Capture the cell that displays the provided text and extract its [X, Y] central coordinate. 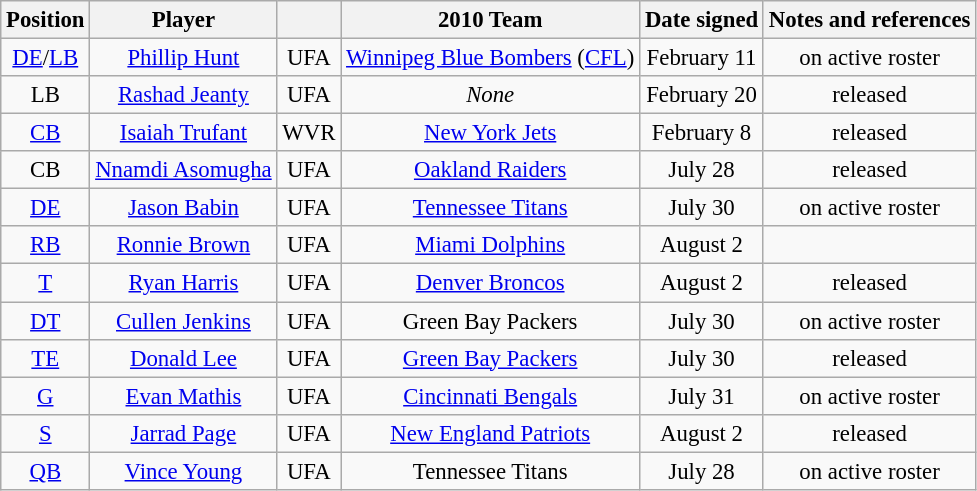
2010 Team [490, 20]
Nnamdi Asomugha [184, 170]
New York Jets [490, 133]
February 8 [702, 133]
Notes and references [869, 20]
Date signed [702, 20]
LB [46, 95]
QB [46, 471]
T [46, 283]
Donald Lee [184, 358]
WVR [309, 133]
Jarrad Page [184, 433]
Rashad Jeanty [184, 95]
DE/LB [46, 58]
Evan Mathis [184, 396]
S [46, 433]
Cullen Jenkins [184, 321]
None [490, 95]
Jason Babin [184, 208]
February 11 [702, 58]
Oakland Raiders [490, 170]
RB [46, 245]
Vince Young [184, 471]
July 31 [702, 396]
Denver Broncos [490, 283]
Position [46, 20]
G [46, 396]
Ronnie Brown [184, 245]
Ryan Harris [184, 283]
TE [46, 358]
Isaiah Trufant [184, 133]
DE [46, 208]
Cincinnati Bengals [490, 396]
Miami Dolphins [490, 245]
New England Patriots [490, 433]
DT [46, 321]
February 20 [702, 95]
Winnipeg Blue Bombers (CFL) [490, 58]
Player [184, 20]
Phillip Hunt [184, 58]
